Extract the (x, y) coordinate from the center of the cell holding the provided text.  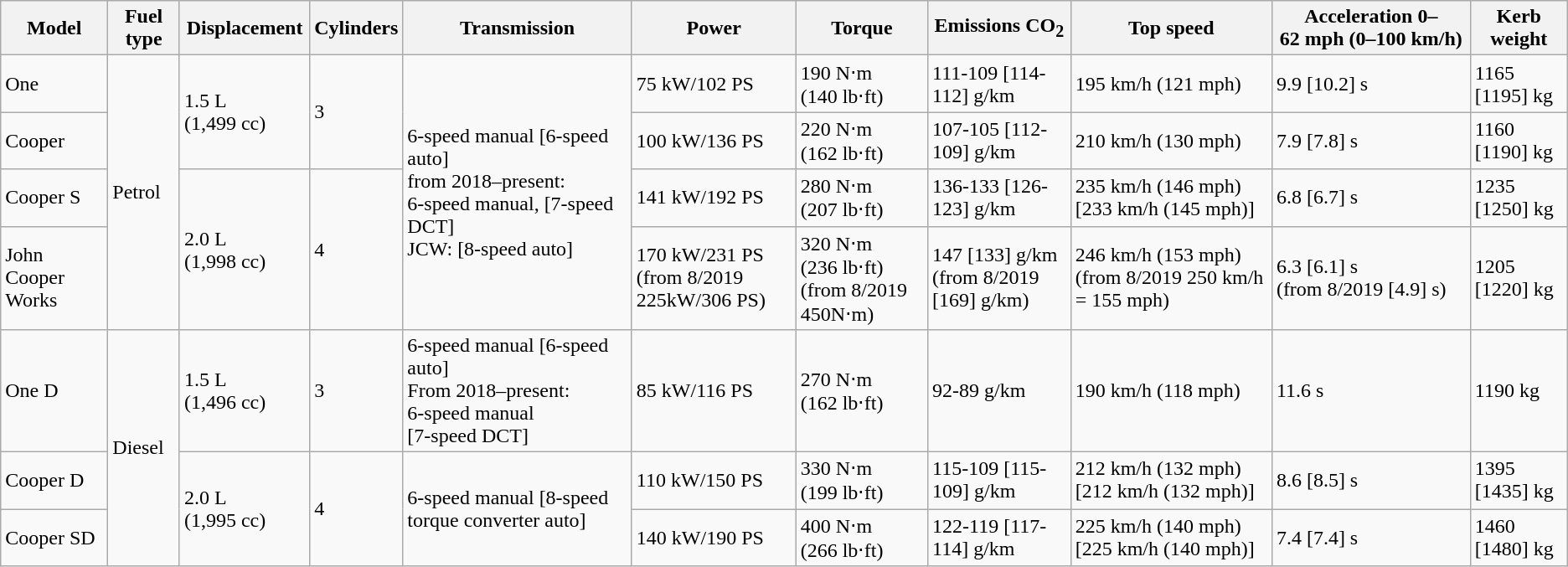
110 kW/150 PS (714, 481)
195 km/h (121 mph) (1171, 84)
85 kW/116 PS (714, 391)
John Cooper Works (54, 278)
1235 [1250] kg (1519, 198)
Top speed (1171, 28)
400 N⋅m (266 lb⋅ft) (861, 538)
Cooper (54, 141)
170 kW/231 PS(from 8/2019 225kW/306 PS) (714, 278)
Torque (861, 28)
Transmission (518, 28)
330 N⋅m (199 lb⋅ft) (861, 481)
7.9 [7.8] s (1370, 141)
136-133 [126-123] g/km (1000, 198)
115-109 [115-109] g/km (1000, 481)
111-109 [114-112] g/km (1000, 84)
246 km/h (153 mph)(from 8/2019 250 km/h = 155 mph) (1171, 278)
Fuel type (144, 28)
107-105 [112-109] g/km (1000, 141)
212 km/h (132 mph) [212 km/h (132 mph)] (1171, 481)
1395 [1435] kg (1519, 481)
Cooper SD (54, 538)
190 km/h (118 mph) (1171, 391)
6.8 [6.7] s (1370, 198)
1190 kg (1519, 391)
Acceleration 0–62 mph (0–100 km/h) (1370, 28)
6-speed manual [8-speed torque converter auto] (518, 509)
Emissions CO2 (1000, 28)
6-speed manual [6-speed auto]from 2018–present:6-speed manual, [7-speed DCT]JCW: [8-speed auto] (518, 193)
235 km/h (146 mph) [233 km/h (145 mph)] (1171, 198)
7.4 [7.4] s (1370, 538)
210 km/h (130 mph) (1171, 141)
100 kW/136 PS (714, 141)
Diesel (144, 448)
270 N⋅m (162 lb⋅ft) (861, 391)
One D (54, 391)
147 [133] g/km(from 8/2019 [169] g/km) (1000, 278)
2.0 L (1,995 cc) (245, 509)
Model (54, 28)
Cooper D (54, 481)
11.6 s (1370, 391)
141 kW/192 PS (714, 198)
320 N⋅m (236 lb⋅ft)(from 8/2019 450N⋅m) (861, 278)
One (54, 84)
225 km/h (140 mph) [225 km/h (140 mph)] (1171, 538)
Kerb weight (1519, 28)
Displacement (245, 28)
2.0 L (1,998 cc) (245, 250)
190 N⋅m (140 lb⋅ft) (861, 84)
140 kW/190 PS (714, 538)
1460 [1480] kg (1519, 538)
9.9 [10.2] s (1370, 84)
75 kW/102 PS (714, 84)
6.3 [6.1] s(from 8/2019 [4.9] s) (1370, 278)
Petrol (144, 193)
1.5 L (1,499 cc) (245, 112)
220 N⋅m (162 lb⋅ft) (861, 141)
280 N⋅m (207 lb⋅ft) (861, 198)
1.5 L (1,496 cc) (245, 391)
6-speed manual [6-speed auto]From 2018–present:6-speed manual[7-speed DCT] (518, 391)
92-89 g/km (1000, 391)
Cooper S (54, 198)
122-119 [117-114] g/km (1000, 538)
1205 [1220] kg (1519, 278)
Cylinders (357, 28)
1160 [1190] kg (1519, 141)
1165 [1195] kg (1519, 84)
Power (714, 28)
8.6 [8.5] s (1370, 481)
